Output the [X, Y] coordinate of the center of the cell containing the given text.  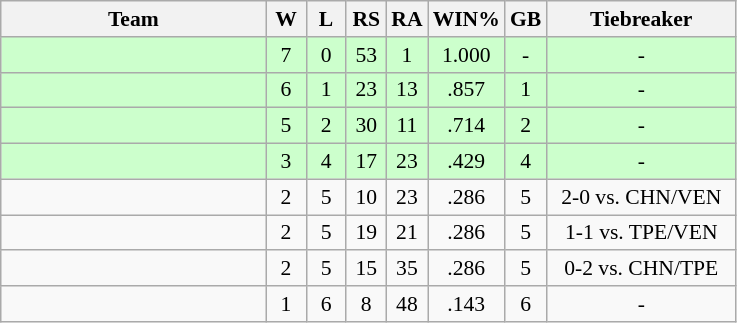
RS [366, 19]
21 [406, 233]
.857 [466, 90]
19 [366, 233]
RA [406, 19]
0-2 vs. CHN/TPE [641, 269]
11 [406, 126]
Team [134, 19]
3 [286, 162]
53 [366, 55]
10 [366, 197]
GB [526, 19]
.429 [466, 162]
W [286, 19]
30 [366, 126]
0 [326, 55]
1.000 [466, 55]
WIN% [466, 19]
2-0 vs. CHN/VEN [641, 197]
17 [366, 162]
35 [406, 269]
1-1 vs. TPE/VEN [641, 233]
8 [366, 304]
.714 [466, 126]
7 [286, 55]
13 [406, 90]
L [326, 19]
48 [406, 304]
.143 [466, 304]
Tiebreaker [641, 19]
15 [366, 269]
